Pinpoint the cell where the given text exists, returning its [x, y] midpoint coordinate. 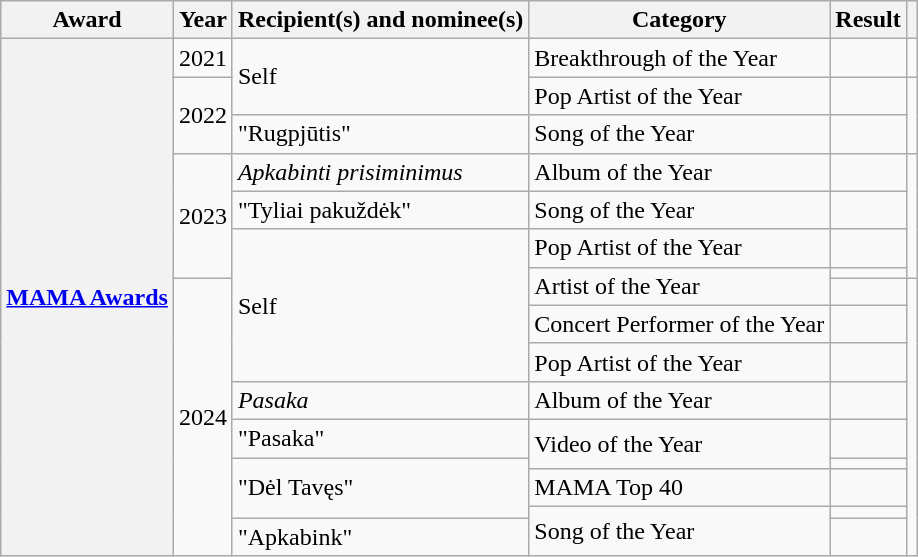
Recipient(s) and nominee(s) [380, 20]
2022 [202, 115]
Artist of the Year [680, 286]
2021 [202, 58]
Video of the Year [680, 444]
MAMA Top 40 [680, 488]
Apkabinti prisiminimus [380, 172]
Pasaka [380, 400]
"Dėl Tavęs" [380, 488]
Breakthrough of the Year [680, 58]
"Tyliai pakuždėk" [380, 210]
"Pasaka" [380, 438]
Year [202, 20]
Category [680, 20]
Concert Performer of the Year [680, 324]
2024 [202, 417]
"Rugpjūtis" [380, 134]
Award [88, 20]
2023 [202, 216]
"Apkabink" [380, 537]
MAMA Awards [88, 298]
Result [868, 20]
